Pinpoint the cell where the given text exists, returning its (x, y) midpoint coordinate. 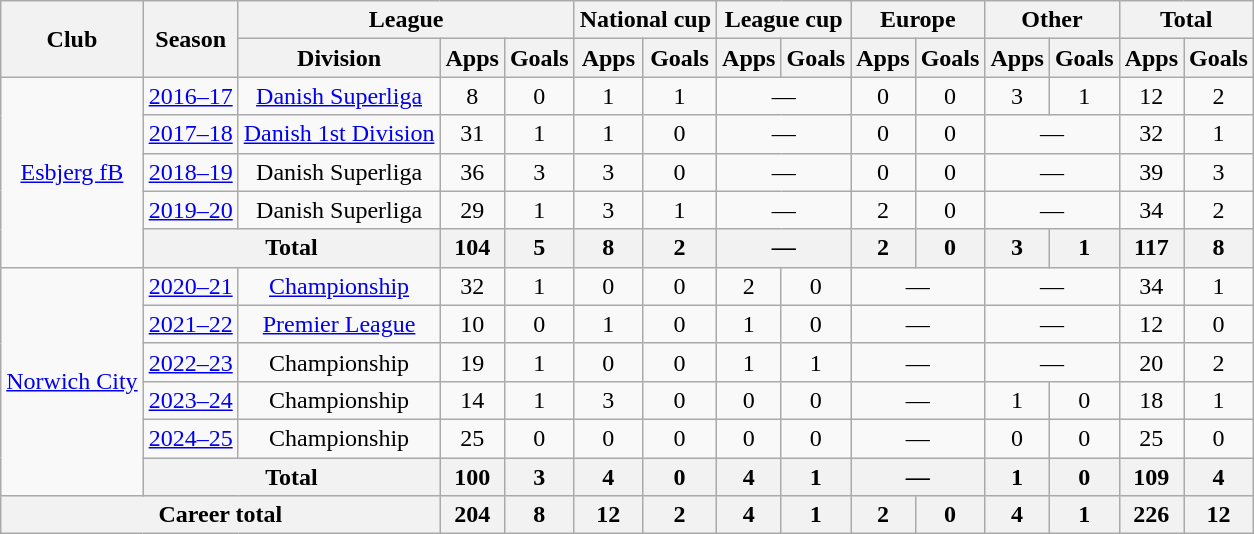
Club (72, 39)
Premier League (339, 324)
Career total (220, 515)
Esbjerg fB (72, 172)
Norwich City (72, 381)
Division (339, 58)
Danish 1st Division (339, 134)
Season (190, 39)
10 (472, 324)
31 (472, 134)
2016–17 (190, 96)
117 (1151, 248)
29 (472, 210)
National cup (645, 20)
2023–24 (190, 400)
100 (472, 477)
14 (472, 400)
18 (1151, 400)
2019–20 (190, 210)
Europe (918, 20)
2022–23 (190, 362)
226 (1151, 515)
League cup (784, 20)
2018–19 (190, 172)
5 (539, 248)
20 (1151, 362)
19 (472, 362)
League (406, 20)
2021–22 (190, 324)
204 (472, 515)
39 (1151, 172)
109 (1151, 477)
104 (472, 248)
36 (472, 172)
2020–21 (190, 286)
2017–18 (190, 134)
Other (1052, 20)
2024–25 (190, 438)
